Output the (x, y) coordinate of the center of the cell containing the given text.  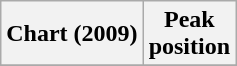
Chart (2009) (72, 34)
Peakposition (189, 34)
